Locate the cell with the specified text and output its (x, y) center coordinate. 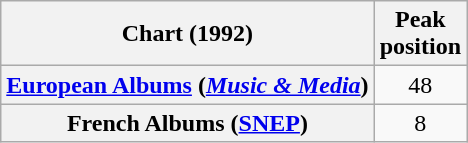
8 (420, 123)
48 (420, 85)
European Albums (Music & Media) (188, 85)
Chart (1992) (188, 34)
French Albums (SNEP) (188, 123)
Peakposition (420, 34)
